Extract the [x, y] coordinate from the center of the cell holding the provided text.  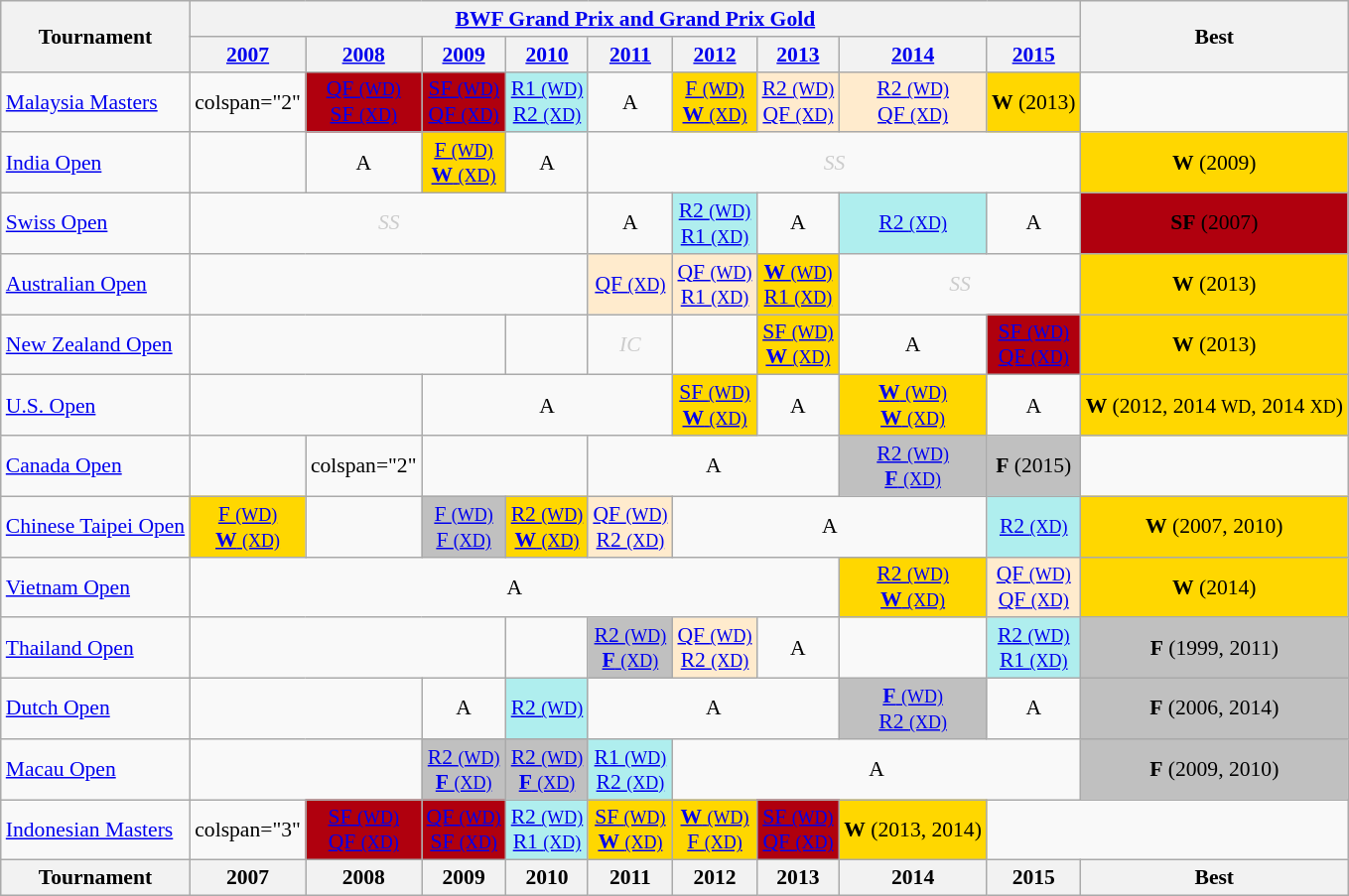
W (WD)W (XD) [913, 405]
F (WD)R2 (XD) [913, 708]
F (2009, 2010) [1215, 770]
Thailand Open [95, 649]
New Zealand Open [95, 345]
Indonesian Masters [95, 830]
U.S. Open [95, 405]
Swiss Open [95, 224]
F (WD)F (XD) [465, 526]
F (1999, 2011) [1215, 649]
colspan="3" [248, 830]
Chinese Taipei Open [95, 526]
Dutch Open [95, 708]
Canada Open [95, 466]
QF (WD)SF (XD) [363, 101]
Vietnam Open [95, 587]
QF (WD) R2 (XD) [629, 526]
QF (WD)R1 (XD) [715, 284]
Malaysia Masters [95, 101]
QF (XD) [629, 284]
F (2015) [1034, 466]
W (2009) [1215, 163]
F (2006, 2014) [1215, 708]
BWF Grand Prix and Grand Prix Gold [635, 19]
W (WD)R1 (XD) [798, 284]
W (WD) F (XD) [715, 830]
India Open [95, 163]
SF (WD) W (XD) [629, 830]
Macau Open [95, 770]
R2 (WD)R1 (XD) [1034, 649]
R2 (WD) [548, 708]
W (2014) [1215, 587]
R2 (WD) F (XD) [913, 466]
SF (2007) [1215, 224]
QF (WD) SF (XD) [465, 830]
W (2013, 2014) [913, 830]
QF (WD)R2 (XD) [715, 649]
W (2012, 2014 WD, 2014 XD) [1215, 405]
Australian Open [95, 284]
QF (WD)QF (XD) [1034, 587]
IC [629, 345]
W (2007, 2010) [1215, 526]
